Capture the cell that displays the provided text and extract its (X, Y) central coordinate. 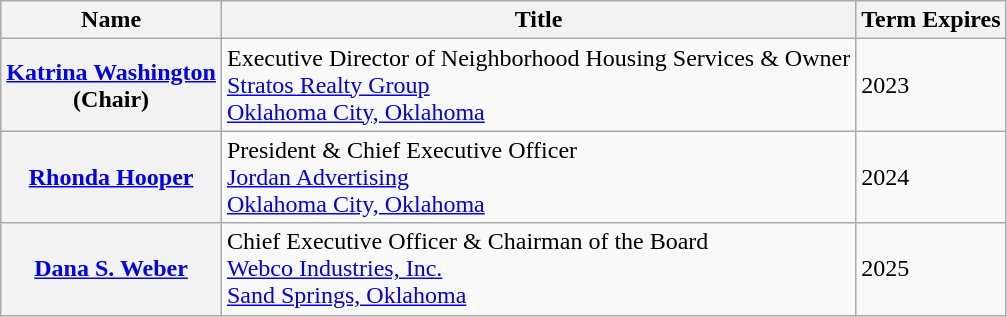
Katrina Washington(Chair) (112, 85)
Executive Director of Neighborhood Housing Services & OwnerStratos Realty GroupOklahoma City, Oklahoma (538, 85)
Title (538, 20)
Dana S. Weber (112, 269)
Term Expires (931, 20)
President & Chief Executive OfficerJordan AdvertisingOklahoma City, Oklahoma (538, 177)
Rhonda Hooper (112, 177)
Name (112, 20)
Chief Executive Officer & Chairman of the BoardWebco Industries, Inc.Sand Springs, Oklahoma (538, 269)
2025 (931, 269)
2023 (931, 85)
2024 (931, 177)
